Return (x, y) of the center of cell containing provided text 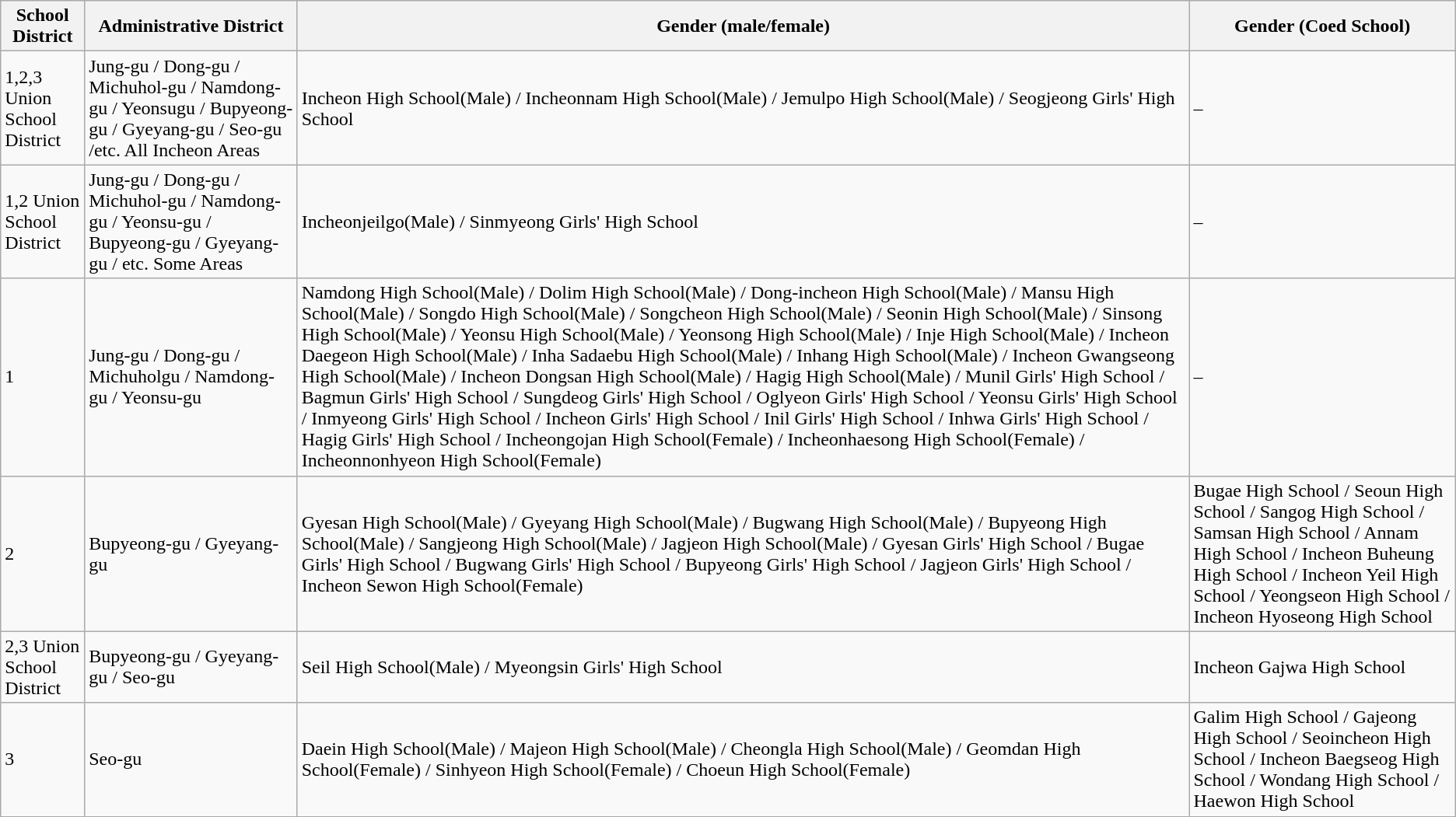
1 (43, 377)
Seil High School(Male) / Myeongsin Girls' High School (744, 667)
Incheon High School(Male) / Incheonnam High School(Male) / Jemulpo High School(Male) / Seogjeong Girls' High School (744, 108)
Jung-gu / Dong-gu / Michuhol-gu / Namdong-gu / Yeonsugu / Bupyeong-gu / Gyeyang-gu / Seo-gu /etc. All Incheon Areas (191, 108)
Incheon Gajwa High School (1322, 667)
Bupyeong-gu / Gyeyang-gu (191, 553)
Gender (male/female) (744, 26)
1,2 Union School District (43, 222)
School District (43, 26)
Jung-gu / Dong-gu / Michuhol-gu / Namdong-gu / Yeonsu-gu / Bupyeong-gu / Gyeyang-gu / etc. Some Areas (191, 222)
1,2,3 Union School District (43, 108)
Bupyeong-gu / Gyeyang-gu / Seo-gu (191, 667)
3 (43, 759)
Seo-gu (191, 759)
Jung-gu / Dong-gu / Michuholgu / Namdong-gu / Yeonsu-gu (191, 377)
Gender (Coed School) (1322, 26)
Incheonjeilgo(Male) / Sinmyeong Girls' High School (744, 222)
2,3 Union School District (43, 667)
Galim High School / Gajeong High School / Seoincheon High School / Incheon Baegseog High School / Wondang High School / Haewon High School (1322, 759)
Administrative District (191, 26)
2 (43, 553)
